Search for the cell housing the specified text and yield its (x, y) center coordinate. 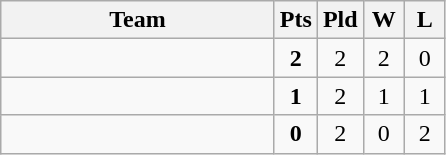
Pts (296, 20)
W (384, 20)
Pld (340, 20)
L (424, 20)
Team (138, 20)
